Extract the [x, y] coordinate from the center of the cell holding the provided text.  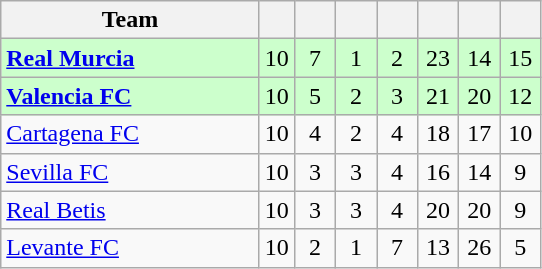
Levante FC [130, 248]
Valencia FC [130, 96]
Real Murcia [130, 58]
16 [438, 172]
21 [438, 96]
17 [480, 134]
13 [438, 248]
12 [520, 96]
Real Betis [130, 210]
Team [130, 20]
26 [480, 248]
18 [438, 134]
Sevilla FC [130, 172]
15 [520, 58]
23 [438, 58]
Cartagena FC [130, 134]
